Scan for the cell matching the given text and deliver its (x, y) coordinate at center. 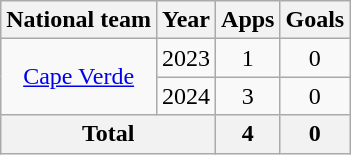
1 (248, 58)
3 (248, 96)
Year (186, 20)
Goals (315, 20)
4 (248, 134)
2023 (186, 58)
Cape Verde (79, 77)
Apps (248, 20)
2024 (186, 96)
Total (108, 134)
National team (79, 20)
